Detect which cell encompasses the target text, then output its [x, y] center coordinate. 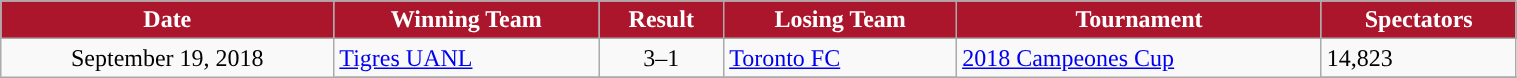
Spectators [1418, 20]
September 19, 2018 [168, 58]
Tournament [1140, 20]
Tigres UANL [466, 58]
Toronto FC [840, 58]
Date [168, 20]
3–1 [662, 58]
Losing Team [840, 20]
14,823 [1418, 58]
Winning Team [466, 20]
Result [662, 20]
2018 Campeones Cup [1140, 58]
